For the text-containing cell, return its midpoint in [x, y] coordinate format. 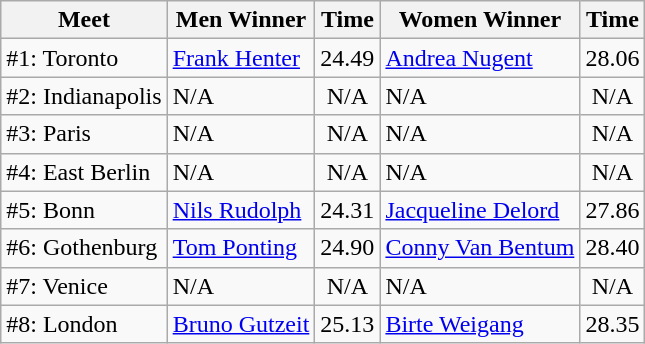
Women Winner [480, 20]
#8: London [84, 324]
27.86 [612, 210]
24.90 [348, 248]
Bruno Gutzeit [241, 324]
25.13 [348, 324]
Frank Henter [241, 58]
#5: Bonn [84, 210]
Nils Rudolph [241, 210]
Men Winner [241, 20]
Andrea Nugent [480, 58]
Birte Weigang [480, 324]
24.31 [348, 210]
Conny Van Bentum [480, 248]
28.35 [612, 324]
#2: Indianapolis [84, 96]
28.40 [612, 248]
Meet [84, 20]
#7: Venice [84, 286]
#6: Gothenburg [84, 248]
#3: Paris [84, 134]
#4: East Berlin [84, 172]
#1: Toronto [84, 58]
Jacqueline Delord [480, 210]
24.49 [348, 58]
28.06 [612, 58]
Tom Ponting [241, 248]
